Return the (x, y) coordinate for the center point of the cell that contains the specified text.  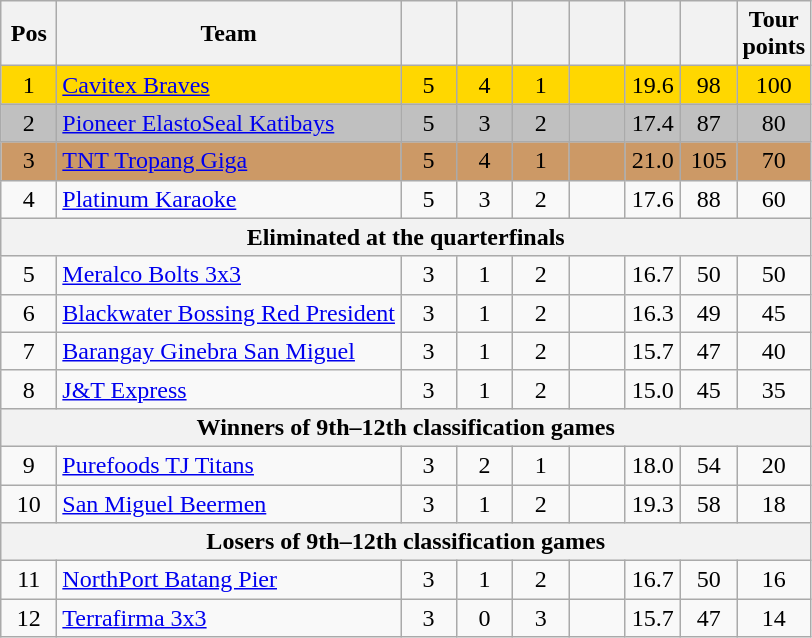
Eliminated at the quarterfinals (406, 237)
80 (774, 123)
17.4 (653, 123)
19.3 (653, 503)
17.6 (653, 199)
Pos (29, 34)
18 (774, 503)
9 (29, 465)
TNT Tropang Giga (229, 161)
16 (774, 580)
Blackwater Bossing Red President (229, 313)
70 (774, 161)
7 (29, 351)
88 (709, 199)
8 (29, 389)
10 (29, 503)
Losers of 9th–12th classification games (406, 542)
18.0 (653, 465)
15.0 (653, 389)
San Miguel Beermen (229, 503)
87 (709, 123)
J&T Express (229, 389)
54 (709, 465)
Winners of 9th–12th classification games (406, 427)
21.0 (653, 161)
40 (774, 351)
NorthPort Batang Pier (229, 580)
20 (774, 465)
98 (709, 85)
Barangay Ginebra San Miguel (229, 351)
0 (485, 618)
105 (709, 161)
Platinum Karaoke (229, 199)
49 (709, 313)
Purefoods TJ Titans (229, 465)
Cavitex Braves (229, 85)
100 (774, 85)
12 (29, 618)
Tour points (774, 34)
Terrafirma 3x3 (229, 618)
6 (29, 313)
58 (709, 503)
Pioneer ElastoSeal Katibays (229, 123)
16.3 (653, 313)
60 (774, 199)
19.6 (653, 85)
14 (774, 618)
35 (774, 389)
Meralco Bolts 3x3 (229, 275)
Team (229, 34)
11 (29, 580)
